Return the (X, Y) coordinate for the center point of the cell that contains the specified text.  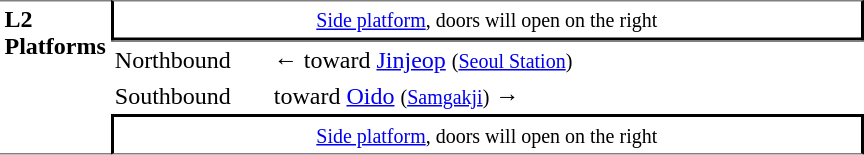
toward Oido (Samgakji) → (566, 96)
L2Platforms (55, 77)
Northbound (190, 59)
← toward Jinjeop (Seoul Station) (566, 59)
Southbound (190, 96)
